Return [x, y] of the center of cell containing provided text 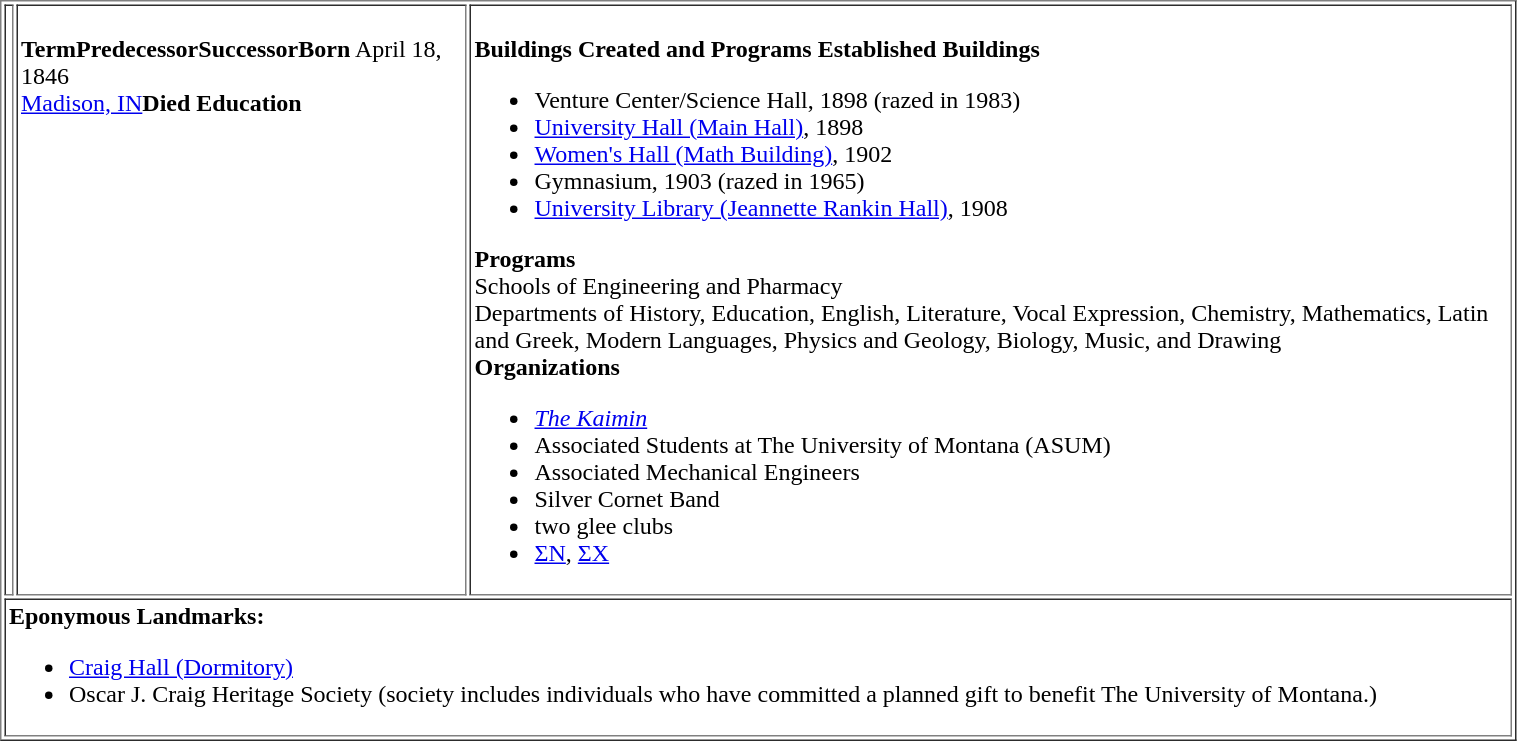
TermPredecessorSuccessorBorn April 18, 1846Madison, INDied Education [242, 300]
